Identify which cell holds the provided text, then report its [X, Y] central coordinate. 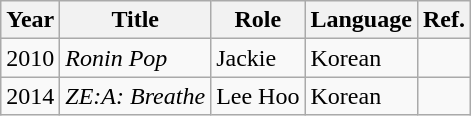
Lee Hoo [258, 96]
Role [258, 20]
Year [30, 20]
ZE:A: Breathe [136, 96]
2010 [30, 58]
Title [136, 20]
Language [361, 20]
2014 [30, 96]
Ronin Pop [136, 58]
Ref. [444, 20]
Jackie [258, 58]
